Locate the cell with the specified text and output its (x, y) center coordinate. 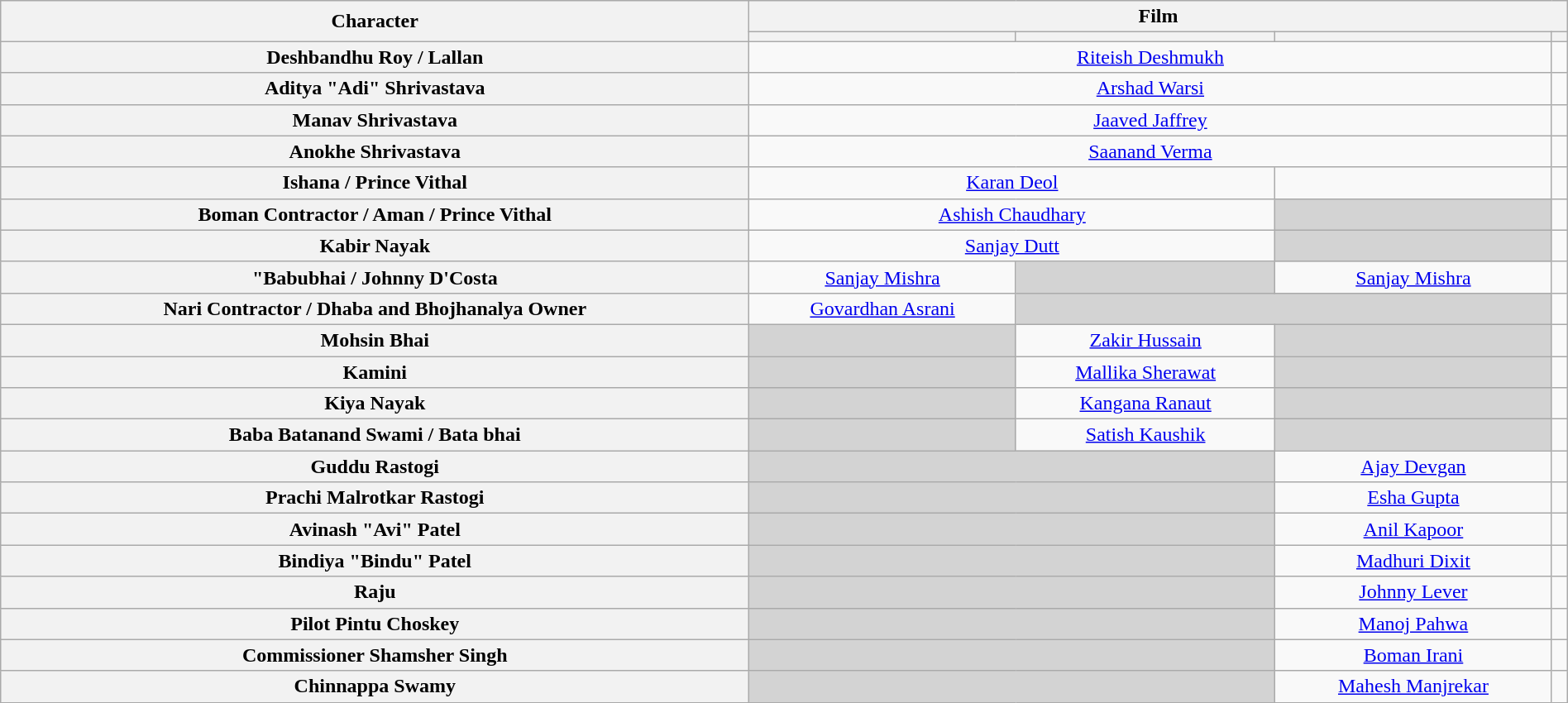
Kamini (375, 371)
Kangana Ranaut (1145, 404)
Anokhe Shrivastava (375, 151)
"Babubhai / Johnny D'Costa (375, 277)
Satish Kaushik (1145, 435)
Zakir Hussain (1145, 340)
Manav Shrivastava (375, 120)
Guddu Rastogi (375, 466)
Nari Contractor / Dhaba and Bhojhanalya Owner (375, 308)
Kiya Nayak (375, 404)
Esha Gupta (1413, 498)
Deshbandhu Roy / Lallan (375, 57)
Prachi Malrotkar Rastogi (375, 498)
Johnny Lever (1413, 592)
Aditya "Adi" Shrivastava (375, 88)
Film (1158, 17)
Chinnappa Swamy (375, 686)
Ashish Chaudhary (1012, 214)
Ishana / Prince Vithal (375, 183)
Boman Irani (1413, 655)
Mahesh Manjrekar (1413, 686)
Kabir Nayak (375, 246)
Govardhan Asrani (883, 308)
Avinash "Avi" Patel (375, 529)
Character (375, 22)
Pilot Pintu Choskey (375, 624)
Ajay Devgan (1413, 466)
Sanjay Dutt (1012, 246)
Manoj Pahwa (1413, 624)
Mallika Sherawat (1145, 371)
Anil Kapoor (1413, 529)
Madhuri Dixit (1413, 561)
Baba Batanand Swami / Bata bhai (375, 435)
Karan Deol (1012, 183)
Boman Contractor / Aman / Prince Vithal (375, 214)
Mohsin Bhai (375, 340)
Riteish Deshmukh (1150, 57)
Jaaved Jaffrey (1150, 120)
Bindiya "Bindu" Patel (375, 561)
Arshad Warsi (1150, 88)
Raju (375, 592)
Commissioner Shamsher Singh (375, 655)
Saanand Verma (1150, 151)
